Extract the (X, Y) coordinate from the center of the cell holding the provided text.  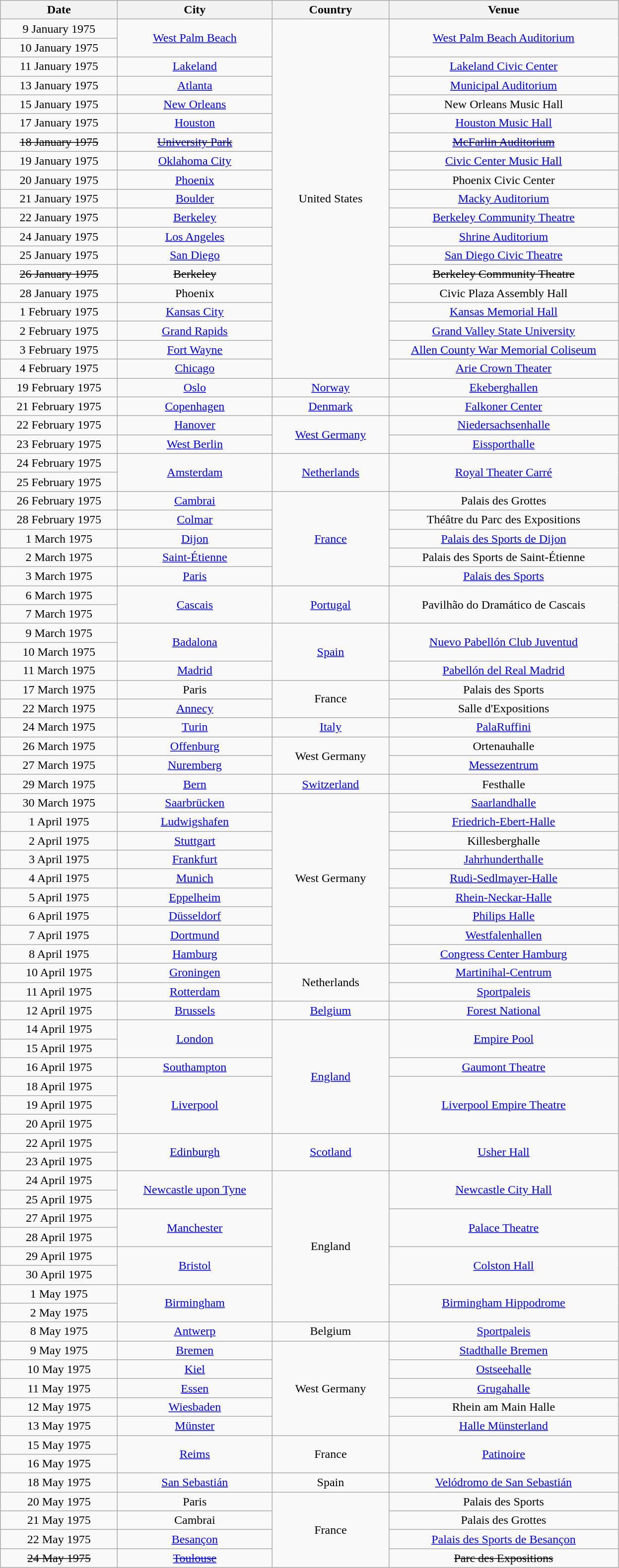
2 April 1975 (59, 841)
Pavilhão do Dramático de Cascais (503, 605)
22 March 1975 (59, 708)
Rudi-Sedlmayer-Halle (503, 878)
West Palm Beach (195, 38)
26 January 1975 (59, 274)
Saarbrücken (195, 803)
12 May 1975 (59, 1407)
Stuttgart (195, 841)
2 March 1975 (59, 558)
Colmar (195, 519)
Nuremberg (195, 765)
16 April 1975 (59, 1067)
27 March 1975 (59, 765)
Killesberghalle (503, 841)
PalaRuffini (503, 727)
16 May 1975 (59, 1464)
Offenburg (195, 746)
Shrine Auditorium (503, 237)
Newcastle upon Tyne (195, 1190)
Empire Pool (503, 1039)
Turin (195, 727)
10 May 1975 (59, 1369)
10 January 1975 (59, 48)
United States (331, 198)
Copenhagen (195, 406)
3 April 1975 (59, 860)
Venue (503, 10)
19 February 1975 (59, 387)
Edinburgh (195, 1152)
Hanover (195, 425)
1 February 1975 (59, 312)
Cascais (195, 605)
12 April 1975 (59, 1010)
4 April 1975 (59, 878)
Rhein-Neckar-Halle (503, 897)
8 May 1975 (59, 1331)
Liverpool (195, 1105)
18 April 1975 (59, 1086)
Festhalle (503, 784)
Liverpool Empire Theatre (503, 1105)
Théâtre du Parc des Expositions (503, 519)
Nuevo Pabellón Club Juventud (503, 642)
22 May 1975 (59, 1539)
Amsterdam (195, 472)
Birmingham (195, 1303)
Lakeland (195, 66)
Eissporthalle (503, 444)
Ostseehalle (503, 1369)
29 April 1975 (59, 1256)
13 January 1975 (59, 85)
Gaumont Theatre (503, 1067)
21 January 1975 (59, 198)
24 April 1975 (59, 1181)
1 March 1975 (59, 538)
14 April 1975 (59, 1029)
Martinihal-Centrum (503, 973)
Salle d'Expositions (503, 708)
San Diego Civic Theatre (503, 255)
Niedersachsenhalle (503, 425)
Bern (195, 784)
Rotterdam (195, 992)
Madrid (195, 671)
11 January 1975 (59, 66)
New Orleans Music Hall (503, 104)
London (195, 1039)
25 February 1975 (59, 482)
Essen (195, 1388)
Velódromo de San Sebastián (503, 1483)
Civic Center Music Hall (503, 161)
Civic Plaza Assembly Hall (503, 293)
City (195, 10)
Southampton (195, 1067)
26 February 1975 (59, 501)
West Palm Beach Auditorium (503, 38)
Palace Theatre (503, 1228)
7 April 1975 (59, 935)
Messezentrum (503, 765)
Patinoire (503, 1454)
18 January 1975 (59, 142)
Palais des Sports de Besançon (503, 1539)
2 May 1975 (59, 1313)
9 March 1975 (59, 633)
9 January 1975 (59, 29)
Münster (195, 1426)
Los Angeles (195, 237)
Oslo (195, 387)
15 May 1975 (59, 1445)
24 February 1975 (59, 463)
Allen County War Memorial Coliseum (503, 350)
22 January 1975 (59, 217)
Date (59, 10)
19 April 1975 (59, 1105)
21 February 1975 (59, 406)
Phoenix Civic Center (503, 180)
Rhein am Main Halle (503, 1407)
25 January 1975 (59, 255)
Congress Center Hamburg (503, 954)
Italy (331, 727)
Palais des Sports de Dijon (503, 538)
Philips Halle (503, 916)
17 March 1975 (59, 690)
San Sebastián (195, 1483)
Arie Crown Theater (503, 369)
Frankfurt (195, 860)
28 April 1975 (59, 1237)
Stadthalle Bremen (503, 1350)
13 May 1975 (59, 1426)
Birmingham Hippodrome (503, 1303)
Kansas Memorial Hall (503, 312)
Antwerp (195, 1331)
23 February 1975 (59, 444)
Grand Valley State University (503, 331)
20 April 1975 (59, 1124)
Dortmund (195, 935)
22 April 1975 (59, 1142)
Brussels (195, 1010)
Saarlandhalle (503, 803)
24 May 1975 (59, 1558)
Eppelheim (195, 897)
15 April 1975 (59, 1048)
Municipal Auditorium (503, 85)
Scotland (331, 1152)
Forest National (503, 1010)
Kiel (195, 1369)
28 February 1975 (59, 519)
9 May 1975 (59, 1350)
24 January 1975 (59, 237)
Portugal (331, 605)
2 February 1975 (59, 331)
Ludwigshafen (195, 821)
Wiesbaden (195, 1407)
22 February 1975 (59, 425)
Macky Auditorium (503, 198)
Annecy (195, 708)
Saint-Étienne (195, 558)
Houston Music Hall (503, 123)
Hamburg (195, 954)
Besançon (195, 1539)
Groningen (195, 973)
11 April 1975 (59, 992)
11 May 1975 (59, 1388)
Friedrich-Ebert-Halle (503, 821)
6 April 1975 (59, 916)
Bristol (195, 1265)
18 May 1975 (59, 1483)
28 January 1975 (59, 293)
Jahrhunderthalle (503, 860)
30 April 1975 (59, 1275)
29 March 1975 (59, 784)
Lakeland Civic Center (503, 66)
Royal Theater Carré (503, 472)
21 May 1975 (59, 1520)
Colston Hall (503, 1265)
Ekeberghallen (503, 387)
Parc des Expositions (503, 1558)
Düsseldorf (195, 916)
24 March 1975 (59, 727)
Grand Rapids (195, 331)
20 January 1975 (59, 180)
20 May 1975 (59, 1502)
3 February 1975 (59, 350)
Switzerland (331, 784)
23 April 1975 (59, 1162)
10 April 1975 (59, 973)
McFarlin Auditorium (503, 142)
15 January 1975 (59, 104)
Oklahoma City (195, 161)
Palais des Sports de Saint-Étienne (503, 558)
West Berlin (195, 444)
6 March 1975 (59, 595)
Pabellón del Real Madrid (503, 671)
Boulder (195, 198)
10 March 1975 (59, 652)
Atlanta (195, 85)
27 April 1975 (59, 1218)
Denmark (331, 406)
8 April 1975 (59, 954)
Fort Wayne (195, 350)
1 April 1975 (59, 821)
Toulouse (195, 1558)
4 February 1975 (59, 369)
Newcastle City Hall (503, 1190)
7 March 1975 (59, 614)
Westfalenhallen (503, 935)
Country (331, 10)
Reims (195, 1454)
3 March 1975 (59, 576)
Manchester (195, 1228)
University Park (195, 142)
Falkoner Center (503, 406)
26 March 1975 (59, 746)
Houston (195, 123)
Norway (331, 387)
25 April 1975 (59, 1199)
Grugahalle (503, 1388)
Kansas City (195, 312)
5 April 1975 (59, 897)
17 January 1975 (59, 123)
30 March 1975 (59, 803)
Munich (195, 878)
Chicago (195, 369)
11 March 1975 (59, 671)
San Diego (195, 255)
Bremen (195, 1350)
1 May 1975 (59, 1294)
Usher Hall (503, 1152)
Badalona (195, 642)
Dijon (195, 538)
19 January 1975 (59, 161)
New Orleans (195, 104)
Ortenauhalle (503, 746)
Halle Münsterland (503, 1426)
